For the text-containing cell, return its midpoint in [X, Y] coordinate format. 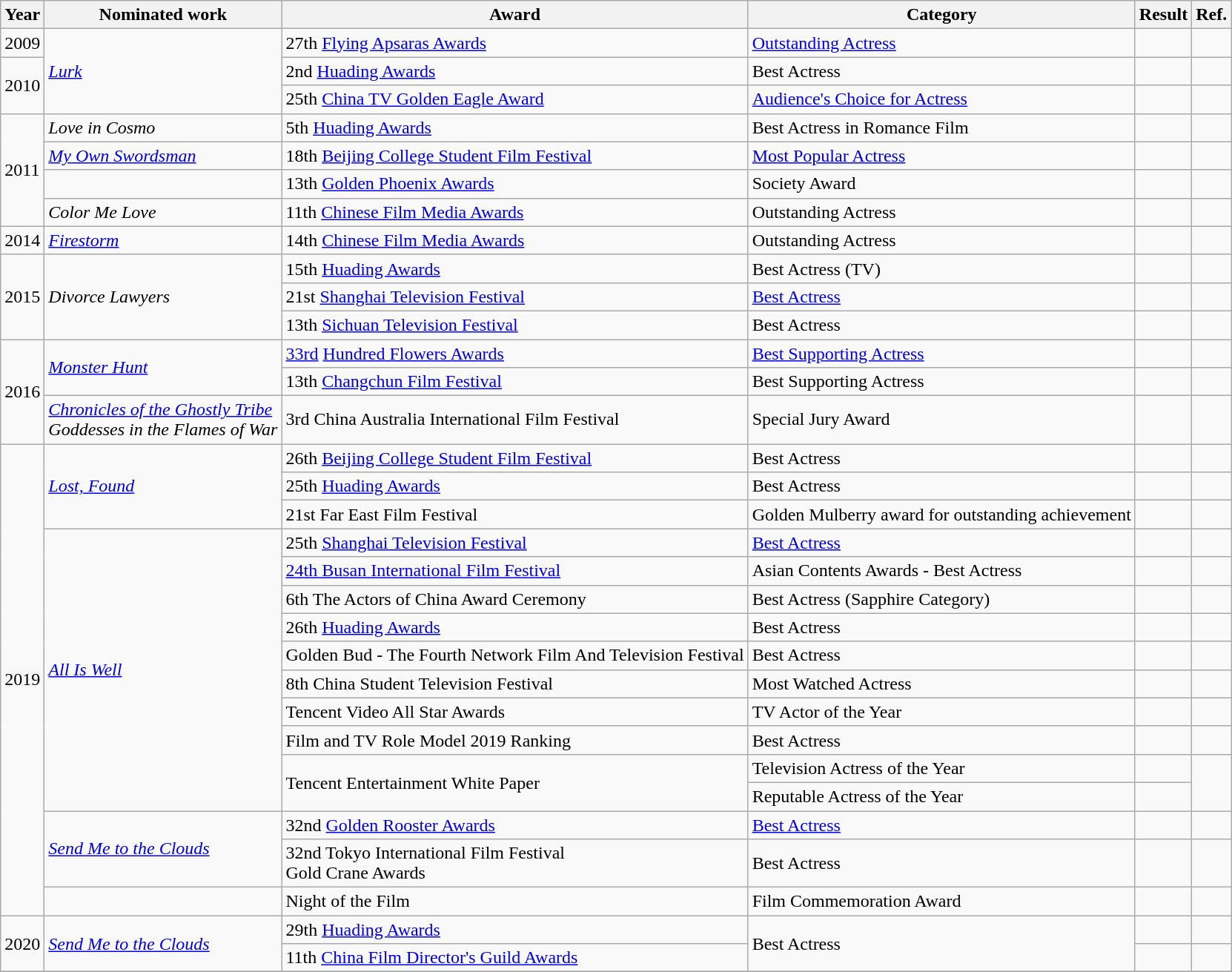
2014 [22, 240]
Lurk [163, 71]
2020 [22, 944]
Golden Bud - The Fourth Network Film And Television Festival [514, 655]
Chronicles of the Ghostly Tribe Goddesses in the Flames of War [163, 420]
26th Beijing College Student Film Festival [514, 458]
Most Popular Actress [941, 156]
2011 [22, 170]
Special Jury Award [941, 420]
13th Golden Phoenix Awards [514, 184]
Film and TV Role Model 2019 Ranking [514, 740]
TV Actor of the Year [941, 712]
14th Chinese Film Media Awards [514, 240]
2015 [22, 297]
2016 [22, 391]
26th Huading Awards [514, 627]
Film Commemoration Award [941, 902]
Year [22, 15]
My Own Swordsman [163, 156]
Monster Hunt [163, 368]
Best Actress in Romance Film [941, 128]
Love in Cosmo [163, 128]
3rd China Australia International Film Festival [514, 420]
Reputable Actress of the Year [941, 796]
15th Huading Awards [514, 268]
Best Actress (Sapphire Category) [941, 599]
Lost, Found [163, 486]
Audience's Choice for Actress [941, 99]
Night of the Film [514, 902]
25th Huading Awards [514, 486]
25th Shanghai Television Festival [514, 543]
25th China TV Golden Eagle Award [514, 99]
2nd Huading Awards [514, 71]
Golden Mulberry award for outstanding achievement [941, 515]
2019 [22, 680]
Award [514, 15]
Nominated work [163, 15]
29th Huading Awards [514, 930]
8th China Student Television Festival [514, 684]
Best Actress (TV) [941, 268]
Television Actress of the Year [941, 768]
Color Me Love [163, 212]
18th Beijing College Student Film Festival [514, 156]
21st Shanghai Television Festival [514, 297]
Tencent Video All Star Awards [514, 712]
13th Changchun Film Festival [514, 382]
Most Watched Actress [941, 684]
2009 [22, 43]
Result [1163, 15]
6th The Actors of China Award Ceremony [514, 599]
2010 [22, 85]
11th China Film Director's Guild Awards [514, 958]
21st Far East Film Festival [514, 515]
27th Flying Apsaras Awards [514, 43]
All Is Well [163, 670]
Tencent Entertainment White Paper [514, 782]
32nd Tokyo International Film Festival Gold Crane Awards [514, 863]
Society Award [941, 184]
Firestorm [163, 240]
24th Busan International Film Festival [514, 571]
Divorce Lawyers [163, 297]
11th Chinese Film Media Awards [514, 212]
Ref. [1211, 15]
Category [941, 15]
Asian Contents Awards - Best Actress [941, 571]
32nd Golden Rooster Awards [514, 825]
13th Sichuan Television Festival [514, 325]
5th Huading Awards [514, 128]
33rd Hundred Flowers Awards [514, 354]
